Provide the (X, Y) coordinate of the cell's center where the given text is located.  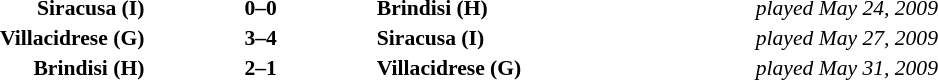
3–4 (260, 38)
Siracusa (I) (564, 38)
